Return the (X, Y) coordinate for the center point of the cell that contains the specified text.  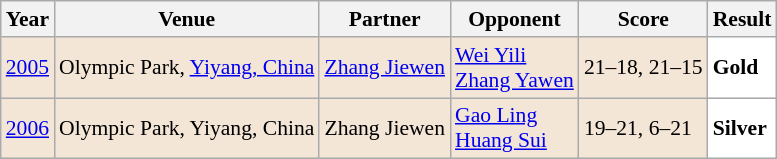
Score (644, 19)
Gold (742, 68)
Wei Yili Zhang Yawen (514, 68)
2006 (28, 128)
Venue (186, 19)
21–18, 21–15 (644, 68)
Partner (384, 19)
2005 (28, 68)
Result (742, 19)
Year (28, 19)
Opponent (514, 19)
Silver (742, 128)
19–21, 6–21 (644, 128)
Gao Ling Huang Sui (514, 128)
